Capture the cell that displays the provided text and extract its [x, y] central coordinate. 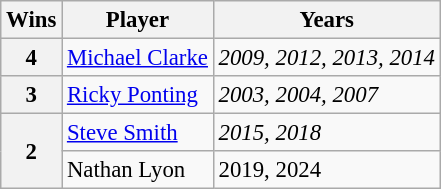
4 [32, 58]
Ricky Ponting [138, 95]
Steve Smith [138, 133]
2 [32, 152]
2015, 2018 [326, 133]
Player [138, 20]
2003, 2004, 2007 [326, 95]
Michael Clarke [138, 58]
2019, 2024 [326, 170]
Wins [32, 20]
Years [326, 20]
2009, 2012, 2013, 2014 [326, 58]
Nathan Lyon [138, 170]
3 [32, 95]
